Extract the (x, y) coordinate from the center of the cell holding the provided text.  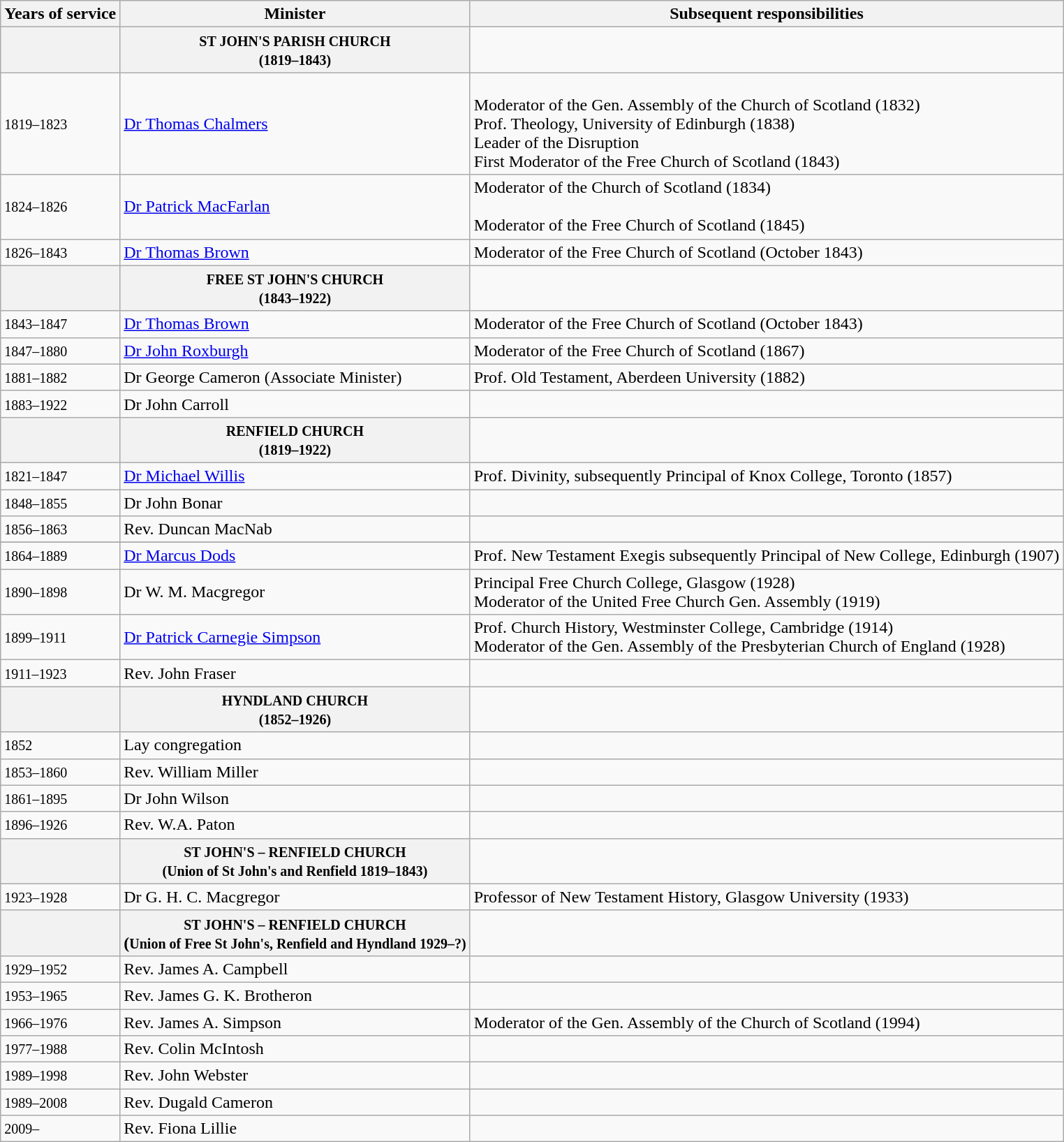
Rev. John Webster (295, 1076)
Rev. James A. Simpson (295, 1022)
FREE ST JOHN'S CHURCH (1843–1922) (295, 288)
ST JOHN'S – RENFIELD CHURCH(Union of Free St John's, Renfield and Hyndland 1929–?) (295, 933)
1848–1855 (60, 502)
Dr Thomas Chalmers (295, 124)
1977–1988 (60, 1049)
Dr G. H. C. Macgregor (295, 897)
Principal Free Church College, Glasgow (1928)Moderator of the United Free Church Gen. Assembly (1919) (767, 592)
1819–1823 (60, 124)
1852 (60, 745)
Prof. New Testament Exegis subsequently Principal of New College, Edinburgh (1907) (767, 556)
1821–1847 (60, 476)
Rev. Dugald Cameron (295, 1102)
1966–1976 (60, 1022)
1864–1889 (60, 556)
Moderator of the Gen. Assembly of the Church of Scotland (1994) (767, 1022)
Prof. Church History, Westminster College, Cambridge (1914)Moderator of the Gen. Assembly of the Presbyterian Church of England (1928) (767, 637)
Moderator of the Church of Scotland (1834)Moderator of the Free Church of Scotland (1845) (767, 207)
1896–1926 (60, 825)
1923–1928 (60, 897)
Prof. Divinity, subsequently Principal of Knox College, Toronto (1857) (767, 476)
1929–1952 (60, 969)
1989–1998 (60, 1076)
Dr George Cameron (Associate Minister) (295, 377)
1890–1898 (60, 592)
1824–1826 (60, 207)
Rev. Fiona Lillie (295, 1129)
Dr Michael Willis (295, 476)
ST JOHN'S PARISH CHURCH (1819–1843) (295, 50)
Prof. Old Testament, Aberdeen University (1882) (767, 377)
1826–1843 (60, 252)
1989–2008 (60, 1102)
Rev. James A. Campbell (295, 969)
Dr John Carroll (295, 404)
HYNDLAND CHURCH (1852–1926) (295, 710)
1853–1860 (60, 772)
1861–1895 (60, 798)
1856–1863 (60, 529)
1899–1911 (60, 637)
1883–1922 (60, 404)
Dr W. M. Macgregor (295, 592)
Rev. James G. K. Brotheron (295, 995)
Dr Patrick MacFarlan (295, 207)
Minister (295, 14)
Dr John Roxburgh (295, 351)
Rev. W.A. Paton (295, 825)
Rev. Colin McIntosh (295, 1049)
1843–1847 (60, 324)
Professor of New Testament History, Glasgow University (1933) (767, 897)
1911–1923 (60, 673)
ST JOHN'S – RENFIELD CHURCH (Union of St John's and Renfield 1819–1843) (295, 861)
RENFIELD CHURCH (1819–1922) (295, 440)
Lay congregation (295, 745)
Dr Patrick Carnegie Simpson (295, 637)
Dr Marcus Dods (295, 556)
Rev. John Fraser (295, 673)
Years of service (60, 14)
Dr John Bonar (295, 502)
Dr John Wilson (295, 798)
2009– (60, 1129)
Subsequent responsibilities (767, 14)
1881–1882 (60, 377)
Rev. Duncan MacNab (295, 529)
1847–1880 (60, 351)
1953–1965 (60, 995)
Moderator of the Free Church of Scotland (1867) (767, 351)
Rev. William Miller (295, 772)
